Locate the cell with the specified text and output its [x, y] center coordinate. 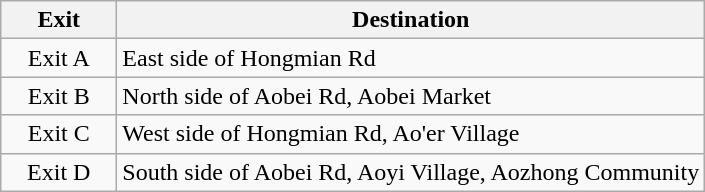
Exit C [59, 134]
East side of Hongmian Rd [411, 58]
Destination [411, 20]
Exit D [59, 172]
South side of Aobei Rd, Aoyi Village, Aozhong Community [411, 172]
West side of Hongmian Rd, Ao'er Village [411, 134]
Exit [59, 20]
Exit B [59, 96]
Exit A [59, 58]
North side of Aobei Rd, Aobei Market [411, 96]
